Scan for the cell matching the given text and deliver its (X, Y) coordinate at center. 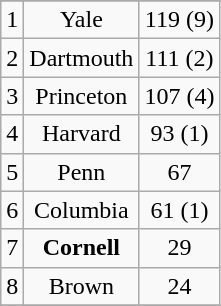
61 (1) (180, 210)
7 (12, 248)
6 (12, 210)
Harvard (82, 134)
111 (2) (180, 58)
93 (1) (180, 134)
Brown (82, 286)
2 (12, 58)
Yale (82, 20)
29 (180, 248)
8 (12, 286)
Dartmouth (82, 58)
Princeton (82, 96)
Cornell (82, 248)
1 (12, 20)
Columbia (82, 210)
24 (180, 286)
119 (9) (180, 20)
67 (180, 172)
4 (12, 134)
107 (4) (180, 96)
5 (12, 172)
3 (12, 96)
Penn (82, 172)
